Detect which cell encompasses the target text, then output its (x, y) center coordinate. 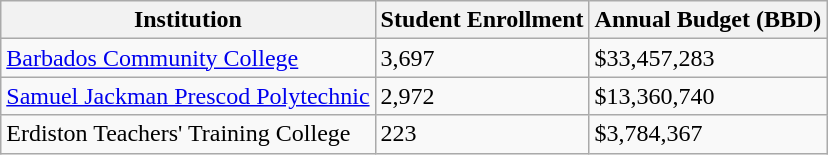
$33,457,283 (708, 58)
3,697 (482, 58)
2,972 (482, 96)
223 (482, 134)
Annual Budget (BBD) (708, 20)
Institution (188, 20)
Samuel Jackman Prescod Polytechnic (188, 96)
Barbados Community College (188, 58)
Student Enrollment (482, 20)
Erdiston Teachers' Training College (188, 134)
$3,784,367 (708, 134)
$13,360,740 (708, 96)
